Extract the (x, y) coordinate from the center of the cell holding the provided text.  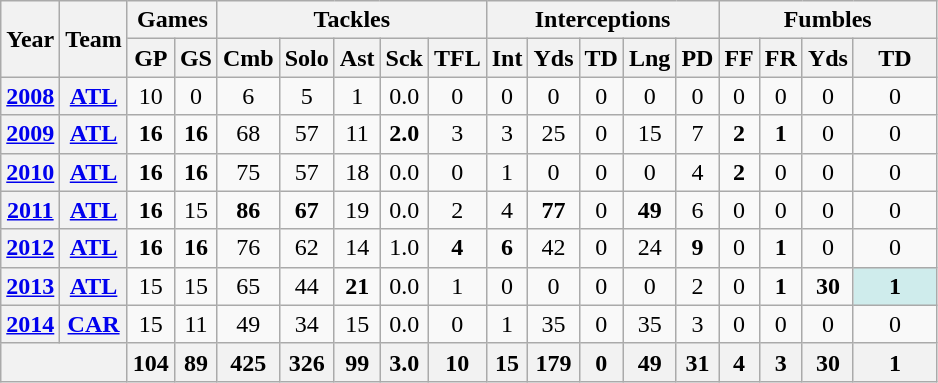
2009 (30, 134)
75 (248, 172)
99 (357, 362)
89 (196, 362)
86 (248, 210)
CAR (94, 324)
Cmb (248, 58)
18 (357, 172)
PD (698, 58)
425 (248, 362)
2008 (30, 96)
68 (248, 134)
42 (554, 248)
Year (30, 39)
62 (306, 248)
9 (698, 248)
GP (150, 58)
2011 (30, 210)
31 (698, 362)
34 (306, 324)
19 (357, 210)
14 (357, 248)
104 (150, 362)
2014 (30, 324)
FR (780, 58)
44 (306, 286)
24 (649, 248)
3.0 (404, 362)
76 (248, 248)
179 (554, 362)
Games (172, 20)
2.0 (404, 134)
77 (554, 210)
2010 (30, 172)
FF (739, 58)
67 (306, 210)
Lng (649, 58)
GS (196, 58)
1.0 (404, 248)
5 (306, 96)
326 (306, 362)
Sck (404, 58)
Ast (357, 58)
7 (698, 134)
2013 (30, 286)
25 (554, 134)
Tackles (352, 20)
Fumbles (828, 20)
2012 (30, 248)
TFL (457, 58)
Team (94, 39)
Interceptions (602, 20)
Int (507, 58)
Solo (306, 58)
21 (357, 286)
65 (248, 286)
